Scan for the cell matching the given text and deliver its [x, y] coordinate at center. 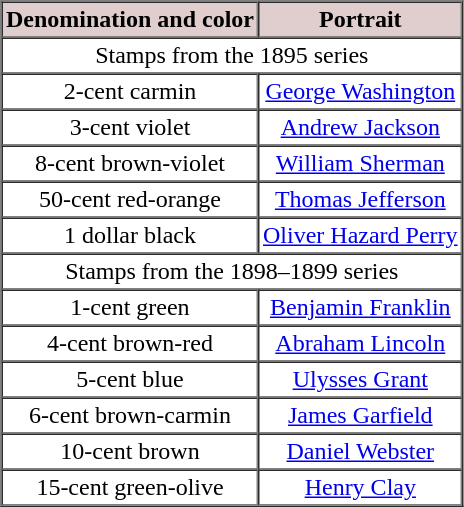
10-cent brown [130, 452]
Henry Clay [361, 488]
Portrait [361, 20]
8-cent brown-violet [130, 164]
1-cent green [130, 308]
Benjamin Franklin [361, 308]
2-cent carmin [130, 92]
William Sherman [361, 164]
Daniel Webster [361, 452]
Andrew Jackson [361, 128]
1 dollar black [130, 236]
Abraham Lincoln [361, 344]
Stamps from the 1898–1899 series [232, 272]
5-cent blue [130, 380]
50-cent red-orange [130, 200]
Stamps from the 1895 series [232, 56]
3-cent violet [130, 128]
George Washington [361, 92]
James Garfield [361, 416]
Thomas Jefferson [361, 200]
15-cent green-olive [130, 488]
Ulysses Grant [361, 380]
6-cent brown-carmin [130, 416]
4-cent brown-red [130, 344]
Denomination and color [130, 20]
Oliver Hazard Perry [361, 236]
